Determine the [x, y] coordinate at the center of the cell enclosing the given text.  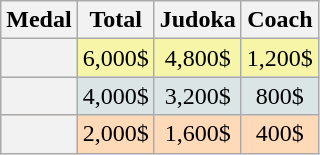
400$ [280, 134]
1,200$ [280, 58]
Medal [39, 20]
800$ [280, 96]
3,200$ [198, 96]
Coach [280, 20]
Judoka [198, 20]
1,600$ [198, 134]
Total [116, 20]
4,000$ [116, 96]
2,000$ [116, 134]
6,000$ [116, 58]
4,800$ [198, 58]
